Pinpoint the cell where the given text exists, returning its (x, y) midpoint coordinate. 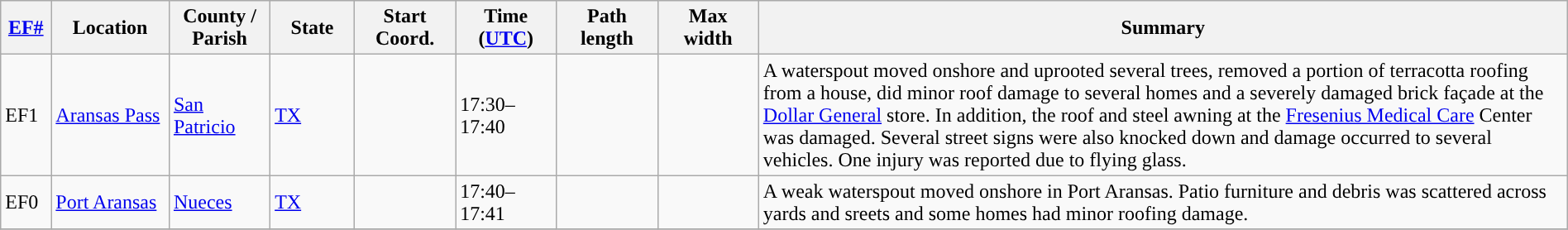
EF1 (26, 115)
EF0 (26, 202)
17:30–17:40 (506, 115)
Summary (1163, 28)
Max width (708, 28)
Time (UTC) (506, 28)
EF# (26, 28)
State (313, 28)
County / Parish (219, 28)
San Patricio (219, 115)
Port Aransas (111, 202)
Location (111, 28)
Start Coord. (404, 28)
Aransas Pass (111, 115)
17:40–17:41 (506, 202)
Nueces (219, 202)
Path length (607, 28)
